Provide the (X, Y) coordinate of the cell's center where the given text is located.  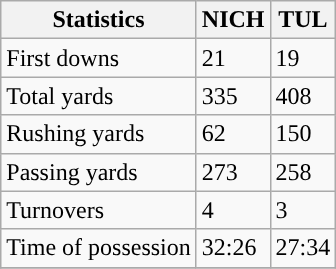
3 (303, 210)
27:34 (303, 248)
21 (233, 58)
Statistics (99, 20)
19 (303, 58)
273 (233, 172)
NICH (233, 20)
62 (233, 134)
4 (233, 210)
Turnovers (99, 210)
32:26 (233, 248)
Passing yards (99, 172)
TUL (303, 20)
Total yards (99, 96)
258 (303, 172)
150 (303, 134)
408 (303, 96)
Time of possession (99, 248)
335 (233, 96)
First downs (99, 58)
Rushing yards (99, 134)
